Scan for the cell matching the given text and deliver its (x, y) coordinate at center. 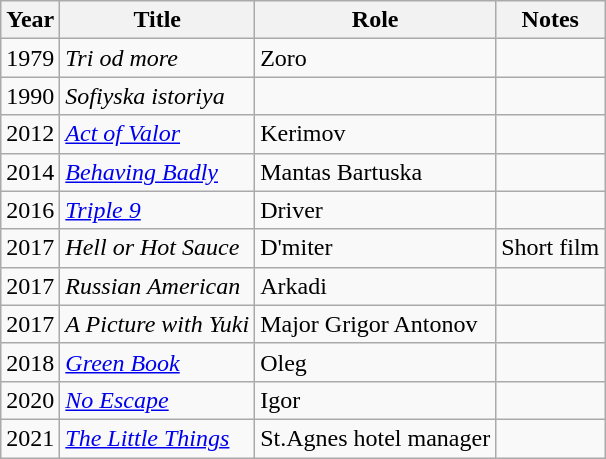
Year (30, 20)
1990 (30, 96)
2014 (30, 172)
Hell or Hot Sauce (158, 248)
A Picture with Yuki (158, 324)
Triple 9 (158, 210)
2018 (30, 362)
Role (376, 20)
2012 (30, 134)
Behaving Badly (158, 172)
Title (158, 20)
2016 (30, 210)
D'miter (376, 248)
St.Agnes hotel manager (376, 438)
Sofiyska istoriya (158, 96)
Zoro (376, 58)
Notes (550, 20)
Tri od more (158, 58)
Arkadi (376, 286)
Driver (376, 210)
1979 (30, 58)
Act of Valor (158, 134)
Mantas Bartuska (376, 172)
Green Book (158, 362)
2021 (30, 438)
Short film (550, 248)
Major Grigor Antonov (376, 324)
Oleg (376, 362)
2020 (30, 400)
No Escape (158, 400)
The Little Things (158, 438)
Russian American (158, 286)
Kerimov (376, 134)
Igor (376, 400)
